Provide the [X, Y] coordinate of the cell's center where the given text is located.  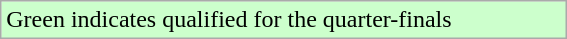
Green indicates qualified for the quarter-finals [284, 20]
